Extract the (X, Y) coordinate from the center of the cell holding the provided text.  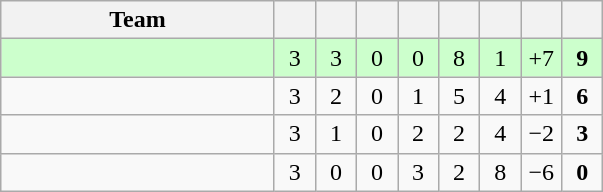
6 (582, 96)
5 (460, 96)
+1 (542, 96)
−2 (542, 134)
−6 (542, 172)
+7 (542, 58)
Team (138, 20)
9 (582, 58)
